Search for the cell housing the specified text and yield its (x, y) center coordinate. 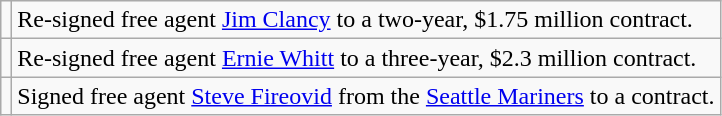
Re-signed free agent Ernie Whitt to a three-year, $2.3 million contract. (366, 58)
Re-signed free agent Jim Clancy to a two-year, $1.75 million contract. (366, 20)
Signed free agent Steve Fireovid from the Seattle Mariners to a contract. (366, 96)
